Pinpoint the cell where the given text exists, returning its (X, Y) midpoint coordinate. 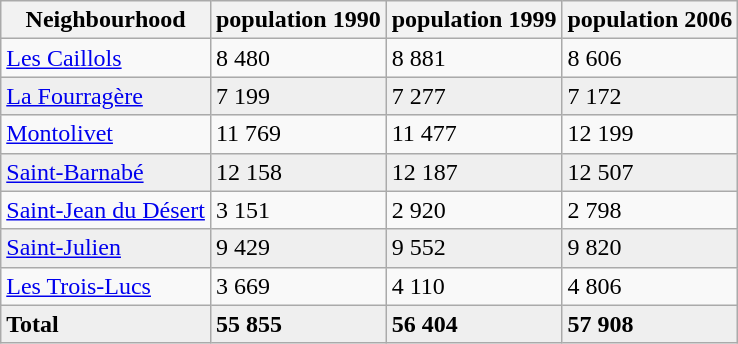
population 1999 (474, 20)
population 1990 (298, 20)
7 199 (298, 96)
3 151 (298, 210)
Les Caillols (106, 58)
2 798 (650, 210)
12 187 (474, 172)
12 507 (650, 172)
Les Trois-Lucs (106, 286)
Saint-Jean du Désert (106, 210)
11 477 (474, 134)
9 429 (298, 248)
7 277 (474, 96)
3 669 (298, 286)
9 552 (474, 248)
9 820 (650, 248)
4 806 (650, 286)
12 158 (298, 172)
7 172 (650, 96)
2 920 (474, 210)
12 199 (650, 134)
8 881 (474, 58)
56 404 (474, 324)
La Fourragère (106, 96)
57 908 (650, 324)
Neighbourhood (106, 20)
8 606 (650, 58)
8 480 (298, 58)
4 110 (474, 286)
11 769 (298, 134)
Montolivet (106, 134)
55 855 (298, 324)
Total (106, 324)
Saint-Barnabé (106, 172)
Saint-Julien (106, 248)
population 2006 (650, 20)
